Determine the [X, Y] coordinate at the center of the cell enclosing the given text.  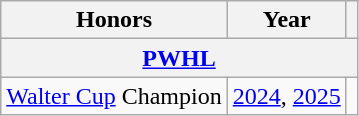
Honors [114, 20]
Year [286, 20]
PWHL [180, 58]
Walter Cup Champion [114, 96]
2024, 2025 [286, 96]
